Output the [x, y] coordinate of the center of the cell containing the given text.  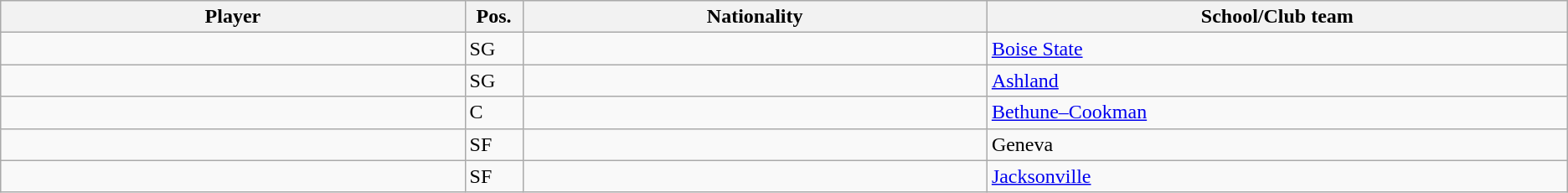
School/Club team [1277, 17]
Nationality [755, 17]
Pos. [494, 17]
Boise State [1277, 49]
Jacksonville [1277, 176]
Geneva [1277, 144]
Bethune–Cookman [1277, 112]
C [494, 112]
Ashland [1277, 81]
Player [233, 17]
